Output the [X, Y] coordinate of the center of the cell containing the given text.  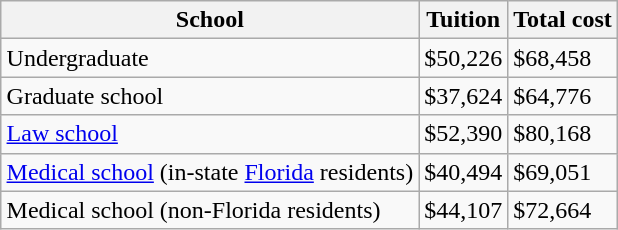
$37,624 [464, 96]
Undergraduate [210, 58]
$52,390 [464, 134]
$64,776 [563, 96]
Medical school (non-Florida residents) [210, 210]
$68,458 [563, 58]
Medical school (in-state Florida residents) [210, 172]
Total cost [563, 20]
Graduate school [210, 96]
$72,664 [563, 210]
School [210, 20]
$50,226 [464, 58]
$69,051 [563, 172]
Tuition [464, 20]
$40,494 [464, 172]
$80,168 [563, 134]
$44,107 [464, 210]
Law school [210, 134]
